Return the [x, y] coordinate for the center point of the cell that contains the specified text.  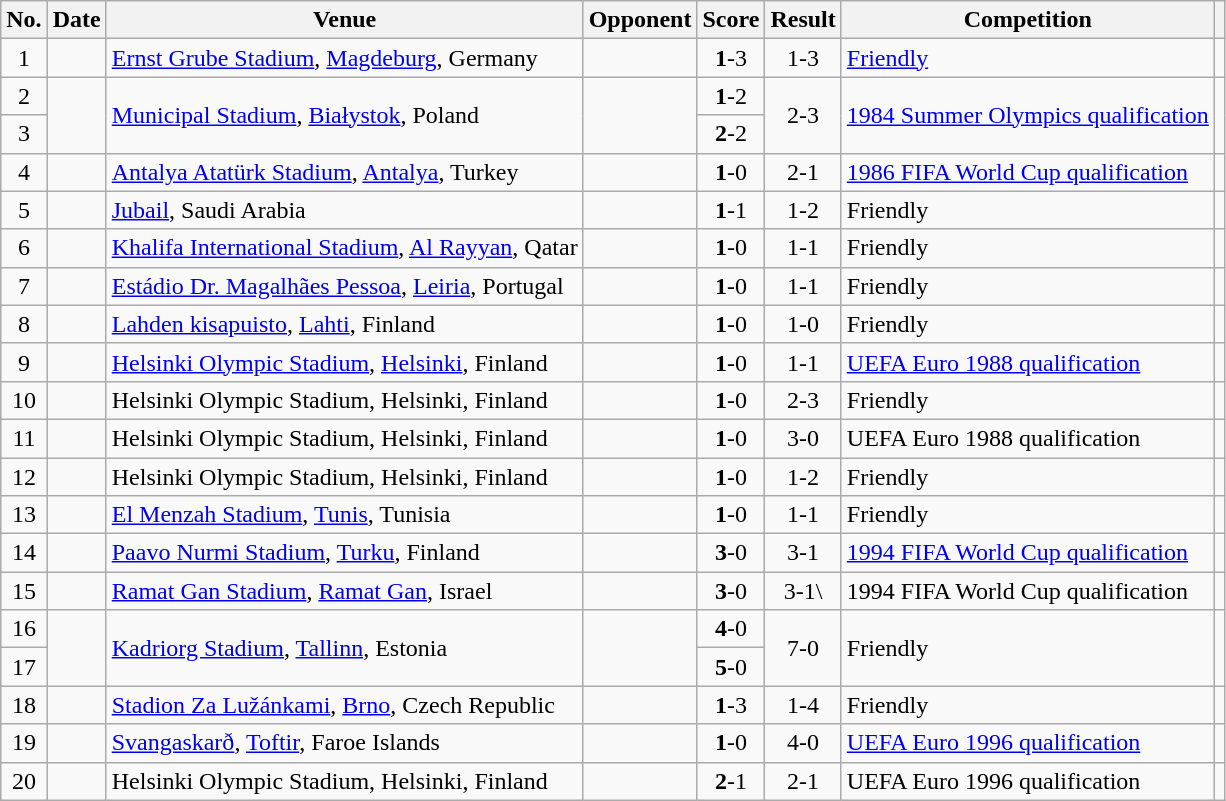
Result [803, 20]
El Menzah Stadium, Tunis, Tunisia [344, 515]
3 [24, 134]
5-0 [731, 667]
Estádio Dr. Magalhães Pessoa, Leiria, Portugal [344, 286]
Venue [344, 20]
Competition [1028, 20]
1986 FIFA World Cup qualification [1028, 172]
Date [76, 20]
11 [24, 438]
Opponent [640, 20]
18 [24, 705]
3-1 [803, 553]
10 [24, 400]
15 [24, 591]
Kadriorg Stadium, Tallinn, Estonia [344, 648]
2 [24, 96]
8 [24, 324]
Paavo Nurmi Stadium, Turku, Finland [344, 553]
9 [24, 362]
16 [24, 629]
Khalifa International Stadium, Al Rayyan, Qatar [344, 248]
20 [24, 781]
6 [24, 248]
13 [24, 515]
19 [24, 743]
3-1\ [803, 591]
7-0 [803, 648]
14 [24, 553]
Ernst Grube Stadium, Magdeburg, Germany [344, 58]
Antalya Atatürk Stadium, Antalya, Turkey [344, 172]
1984 Summer Olympics qualification [1028, 115]
4 [24, 172]
7 [24, 286]
12 [24, 477]
Svangaskarð, Toftir, Faroe Islands [344, 743]
2-2 [731, 134]
Score [731, 20]
1 [24, 58]
Jubail, Saudi Arabia [344, 210]
Ramat Gan Stadium, Ramat Gan, Israel [344, 591]
1-4 [803, 705]
Municipal Stadium, Białystok, Poland [344, 115]
17 [24, 667]
No. [24, 20]
Stadion Za Lužánkami, Brno, Czech Republic [344, 705]
Lahden kisapuisto, Lahti, Finland [344, 324]
5 [24, 210]
